Capture the cell that displays the provided text and extract its (X, Y) central coordinate. 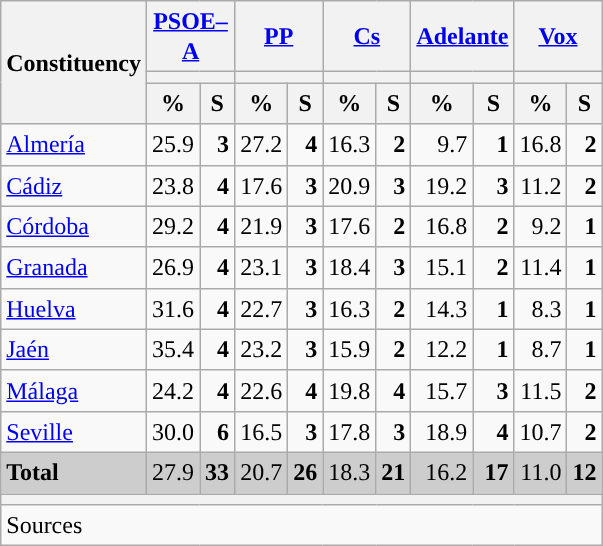
Cs (367, 36)
15.9 (350, 350)
29.2 (172, 226)
11.5 (540, 390)
26 (306, 472)
Málaga (74, 390)
11.4 (540, 268)
12 (584, 472)
21.9 (262, 226)
20.7 (262, 472)
10.7 (540, 432)
18.3 (350, 472)
22.7 (262, 308)
31.6 (172, 308)
19.8 (350, 390)
27.2 (262, 144)
8.7 (540, 350)
Jaén (74, 350)
27.9 (172, 472)
23.8 (172, 186)
Total (74, 472)
8.3 (540, 308)
Vox (558, 36)
15.7 (442, 390)
24.2 (172, 390)
26.9 (172, 268)
Adelante (462, 36)
11.2 (540, 186)
35.4 (172, 350)
9.7 (442, 144)
Sources (302, 526)
Huelva (74, 308)
Granada (74, 268)
11.0 (540, 472)
6 (218, 432)
23.2 (262, 350)
21 (394, 472)
30.0 (172, 432)
22.6 (262, 390)
Almería (74, 144)
12.2 (442, 350)
25.9 (172, 144)
23.1 (262, 268)
Cádiz (74, 186)
18.9 (442, 432)
14.3 (442, 308)
9.2 (540, 226)
16.2 (442, 472)
18.4 (350, 268)
17.8 (350, 432)
Córdoba (74, 226)
33 (218, 472)
PP (279, 36)
15.1 (442, 268)
PSOE–A (190, 36)
17 (494, 472)
19.2 (442, 186)
20.9 (350, 186)
16.5 (262, 432)
Constituency (74, 62)
Seville (74, 432)
